Identify which cell holds the provided text, then report its (x, y) central coordinate. 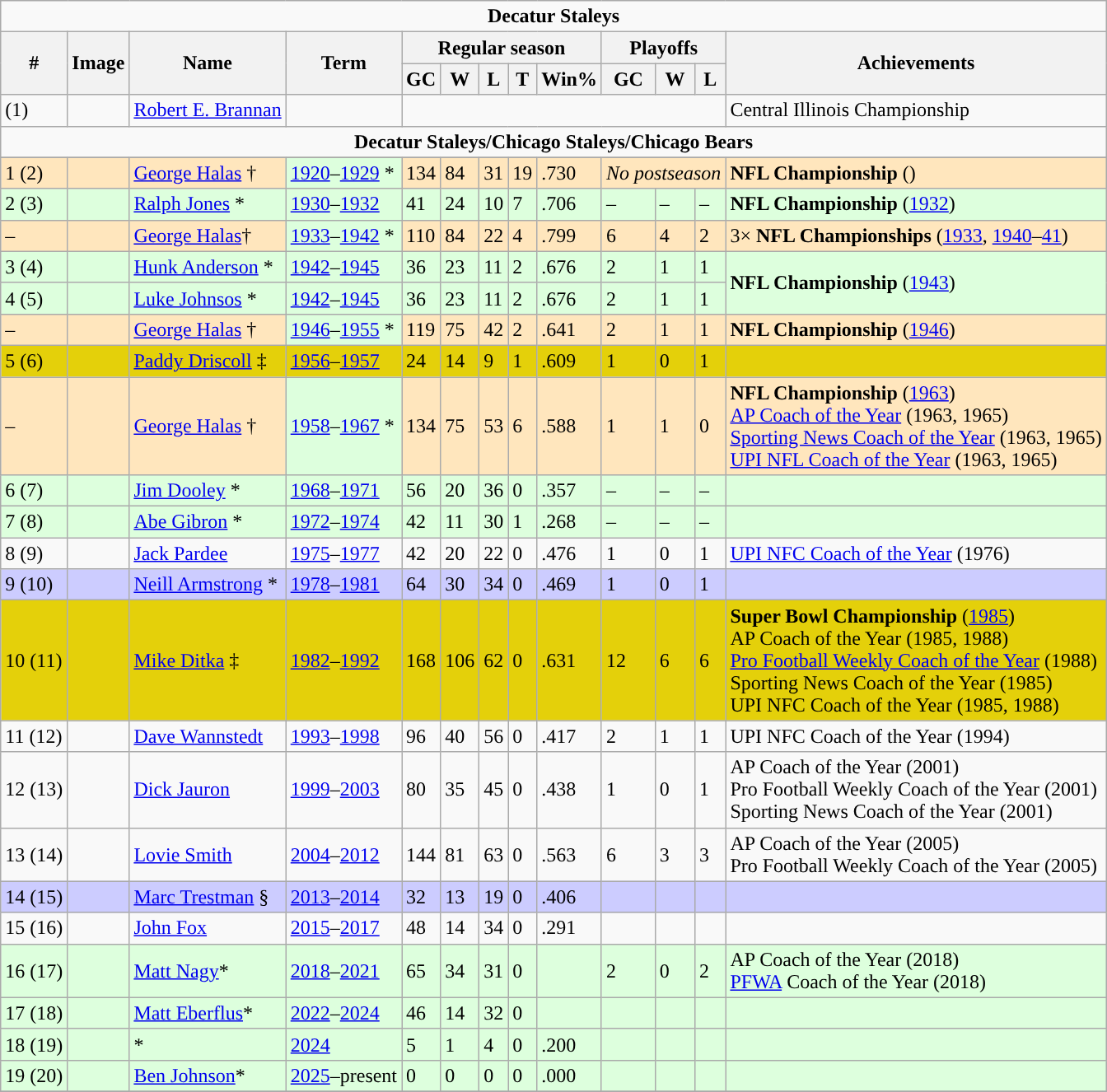
64 (422, 585)
No postseason (663, 173)
Central Illinois Championship (916, 110)
7 (522, 204)
Luke Johnsos * (208, 298)
.438 (570, 790)
9 (10) (35, 585)
13 (14) (35, 855)
80 (422, 790)
.469 (570, 585)
81 (460, 855)
63 (494, 855)
.268 (570, 522)
Decatur Staleys/Chicago Staleys/Chicago Bears (553, 142)
.706 (570, 204)
6 (7) (35, 491)
96 (422, 736)
AP Coach of the Year (2018)PFWA Coach of the Year (2018) (916, 970)
17 (18) (35, 1013)
Matt Nagy* (208, 970)
T (522, 79)
144 (422, 855)
2 (3) (35, 204)
5 (422, 1044)
2004–2012 (343, 855)
1968–1971 (343, 491)
.588 (570, 427)
1920–1929 * (343, 173)
.417 (570, 736)
12 (13) (35, 790)
18 (19) (35, 1044)
41 (422, 204)
Decatur Staleys (553, 16)
1978–1981 (343, 585)
15 (16) (35, 928)
.563 (570, 855)
John Fox (208, 928)
48 (422, 928)
1946–1955 * (343, 329)
# (35, 63)
2022–2024 (343, 1013)
Term (343, 63)
Regular season (502, 48)
Name (208, 63)
AP Coach of the Year (2001)Pro Football Weekly Coach of the Year (2001)Sporting News Coach of the Year (2001) (916, 790)
UPI NFC Coach of the Year (1976) (916, 553)
53 (494, 427)
2015–2017 (343, 928)
.641 (570, 329)
NFL Championship (1932) (916, 204)
Jack Pardee (208, 553)
(1) (35, 110)
.200 (570, 1044)
2013–2014 (343, 897)
62 (494, 660)
.357 (570, 491)
1933–1942 * (343, 236)
Image (99, 63)
8 (9) (35, 553)
Mike Ditka ‡ (208, 660)
9 (494, 361)
1956–1957 (343, 361)
13 (460, 897)
1930–1932 (343, 204)
.406 (570, 897)
14 (15) (35, 897)
110 (422, 236)
NFL Championship (1946) (916, 329)
NFL Championship (1943) (916, 282)
.730 (570, 173)
* (208, 1044)
Robert E. Brannan (208, 110)
119 (422, 329)
65 (422, 970)
Neill Armstrong * (208, 585)
.476 (570, 553)
Dave Wannstedt (208, 736)
Playoffs (663, 48)
NFL Championship (1963) AP Coach of the Year (1963, 1965) Sporting News Coach of the Year (1963, 1965) UPI NFL Coach of the Year (1963, 1965) (916, 427)
10 (494, 204)
Ralph Jones * (208, 204)
46 (422, 1013)
1982–1992 (343, 660)
19 (20) (35, 1076)
.291 (570, 928)
3× NFL Championships (1933, 1940–41) (916, 236)
.799 (570, 236)
5 (6) (35, 361)
168 (422, 660)
3 (4) (35, 267)
2018–2021 (343, 970)
11 (12) (35, 736)
12 (628, 660)
1972–1974 (343, 522)
1 (2) (35, 173)
40 (460, 736)
UPI NFC Coach of the Year (1994) (916, 736)
Achievements (916, 63)
4 (5) (35, 298)
Dick Jauron (208, 790)
Ben Johnson* (208, 1076)
45 (494, 790)
106 (460, 660)
.609 (570, 361)
Abe Gibron * (208, 522)
.000 (570, 1076)
Hunk Anderson * (208, 267)
10 (11) (35, 660)
AP Coach of the Year (2005) Pro Football Weekly Coach of the Year (2005) (916, 855)
Matt Eberflus* (208, 1013)
1958–1967 * (343, 427)
2025–present (343, 1076)
Paddy Driscoll ‡ (208, 361)
1999–2003 (343, 790)
George Halas† (208, 236)
Win% (570, 79)
Marc Trestman § (208, 897)
1993–1998 (343, 736)
Lovie Smith (208, 855)
NFL Championship () (916, 173)
Jim Dooley * (208, 491)
1975–1977 (343, 553)
35 (460, 790)
7 (8) (35, 522)
16 (17) (35, 970)
2024 (343, 1044)
.631 (570, 660)
